For the text-containing cell, return its midpoint in [x, y] coordinate format. 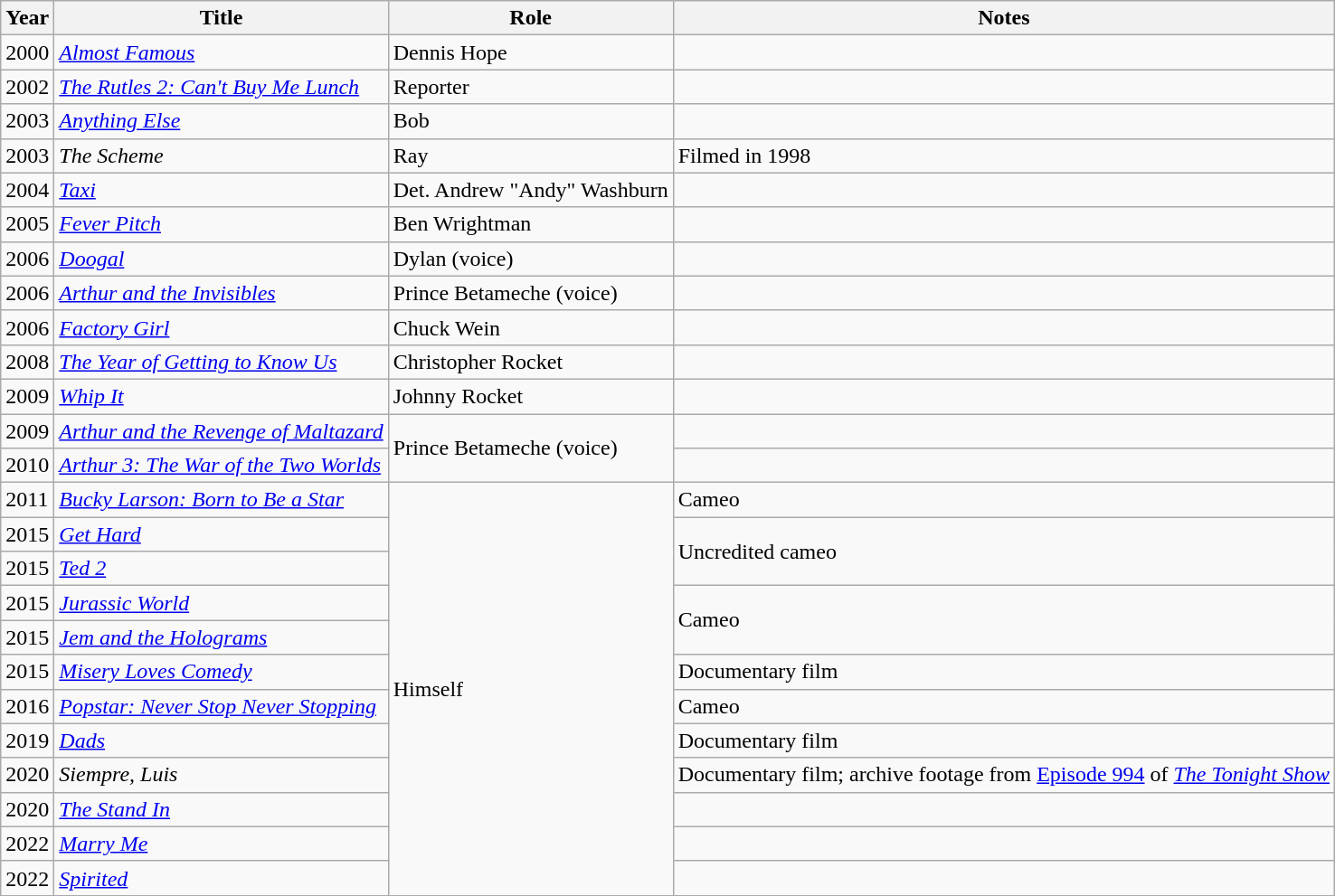
The Year of Getting to Know Us [221, 362]
Title [221, 18]
The Stand In [221, 809]
Documentary film; archive footage from Episode 994 of The Tonight Show [1004, 775]
Dads [221, 740]
Arthur and the Revenge of Maltazard [221, 431]
Spirited [221, 878]
2010 [27, 466]
Dennis Hope [530, 52]
2000 [27, 52]
Role [530, 18]
Marry Me [221, 844]
Reporter [530, 87]
Himself [530, 689]
2005 [27, 224]
Ted 2 [221, 569]
Notes [1004, 18]
The Scheme [221, 156]
Bob [530, 121]
Christopher Rocket [530, 362]
Almost Famous [221, 52]
Get Hard [221, 534]
2008 [27, 362]
Dylan (voice) [530, 259]
Arthur and the Invisibles [221, 293]
Johnny Rocket [530, 396]
Whip It [221, 396]
Anything Else [221, 121]
Taxi [221, 190]
Popstar: Never Stop Never Stopping [221, 706]
Uncredited cameo [1004, 552]
Chuck Wein [530, 327]
2011 [27, 500]
Year [27, 18]
Ben Wrightman [530, 224]
Siempre, Luis [221, 775]
Misery Loves Comedy [221, 672]
Bucky Larson: Born to Be a Star [221, 500]
2002 [27, 87]
The Rutles 2: Can't Buy Me Lunch [221, 87]
Filmed in 1998 [1004, 156]
2004 [27, 190]
Factory Girl [221, 327]
Ray [530, 156]
Jurassic World [221, 603]
Jem and the Holograms [221, 637]
Doogal [221, 259]
2019 [27, 740]
Arthur 3: The War of the Two Worlds [221, 466]
Det. Andrew "Andy" Washburn [530, 190]
2016 [27, 706]
Fever Pitch [221, 224]
